Return (X, Y) of the center of cell containing provided text 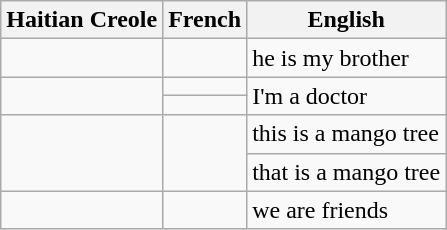
this is a mango tree (346, 134)
I'm a doctor (346, 96)
that is a mango tree (346, 172)
English (346, 20)
Haitian Creole (82, 20)
French (205, 20)
he is my brother (346, 58)
we are friends (346, 210)
